Return (x, y) of the center of cell containing provided text 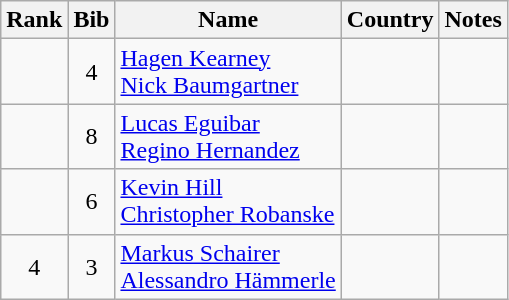
Rank (34, 20)
Bib (92, 20)
3 (92, 266)
Hagen KearneyNick Baumgartner (228, 72)
Kevin HillChristopher Robanske (228, 202)
Markus SchairerAlessandro Hämmerle (228, 266)
6 (92, 202)
Notes (473, 20)
Country (390, 20)
Name (228, 20)
8 (92, 136)
Lucas EguibarRegino Hernandez (228, 136)
